Identify which cell holds the provided text, then report its [x, y] central coordinate. 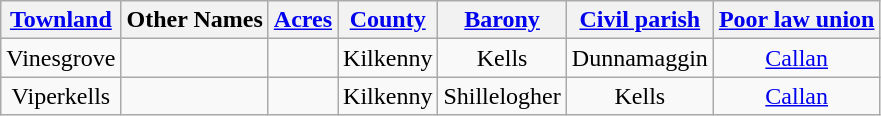
Acres [302, 20]
Vinesgrove [61, 58]
Other Names [194, 20]
Shillelogher [502, 96]
Civil parish [640, 20]
Barony [502, 20]
Townland [61, 20]
County [388, 20]
Poor law union [796, 20]
Viperkells [61, 96]
Dunnamaggin [640, 58]
